Scan for the cell matching the given text and deliver its [X, Y] coordinate at center. 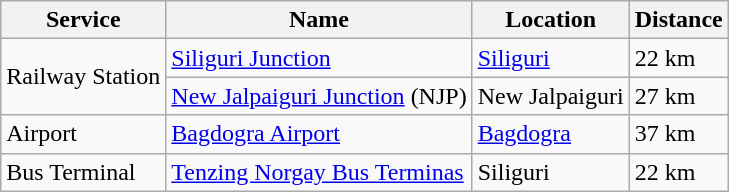
37 km [678, 134]
Siliguri Junction [319, 58]
Airport [84, 134]
Service [84, 20]
New Jalpaiguri Junction (NJP) [319, 96]
Name [319, 20]
Tenzing Norgay Bus Terminas [319, 172]
Bus Terminal [84, 172]
Location [550, 20]
New Jalpaiguri [550, 96]
Railway Station [84, 77]
Bagdogra [550, 134]
Distance [678, 20]
Bagdogra Airport [319, 134]
27 km [678, 96]
